Capture the cell that displays the provided text and extract its [x, y] central coordinate. 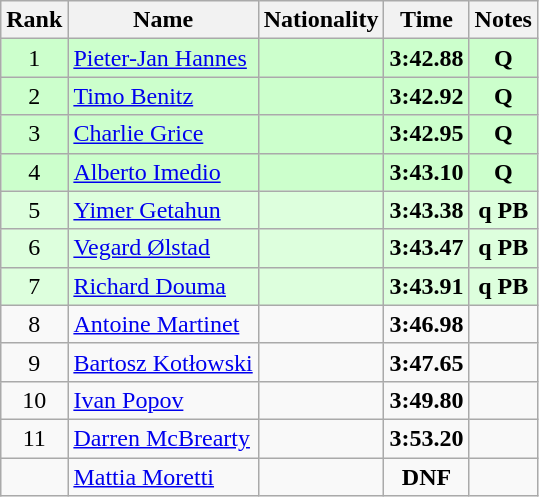
Pieter-Jan Hannes [163, 58]
Time [426, 20]
2 [34, 96]
1 [34, 58]
Alberto Imedio [163, 172]
Charlie Grice [163, 134]
3:43.91 [426, 286]
Rank [34, 20]
3:47.65 [426, 362]
3:43.47 [426, 248]
Antoine Martinet [163, 324]
3:43.10 [426, 172]
3:43.38 [426, 210]
3:46.98 [426, 324]
3:53.20 [426, 438]
Darren McBrearty [163, 438]
Nationality [321, 20]
9 [34, 362]
6 [34, 248]
11 [34, 438]
10 [34, 400]
Bartosz Kotłowski [163, 362]
Mattia Moretti [163, 477]
Richard Douma [163, 286]
Timo Benitz [163, 96]
5 [34, 210]
3:42.95 [426, 134]
3 [34, 134]
3:42.92 [426, 96]
Name [163, 20]
Vegard Ølstad [163, 248]
Yimer Getahun [163, 210]
Notes [503, 20]
3:42.88 [426, 58]
7 [34, 286]
4 [34, 172]
DNF [426, 477]
Ivan Popov [163, 400]
3:49.80 [426, 400]
8 [34, 324]
